Provide the (x, y) coordinate of the cell's center where the given text is located.  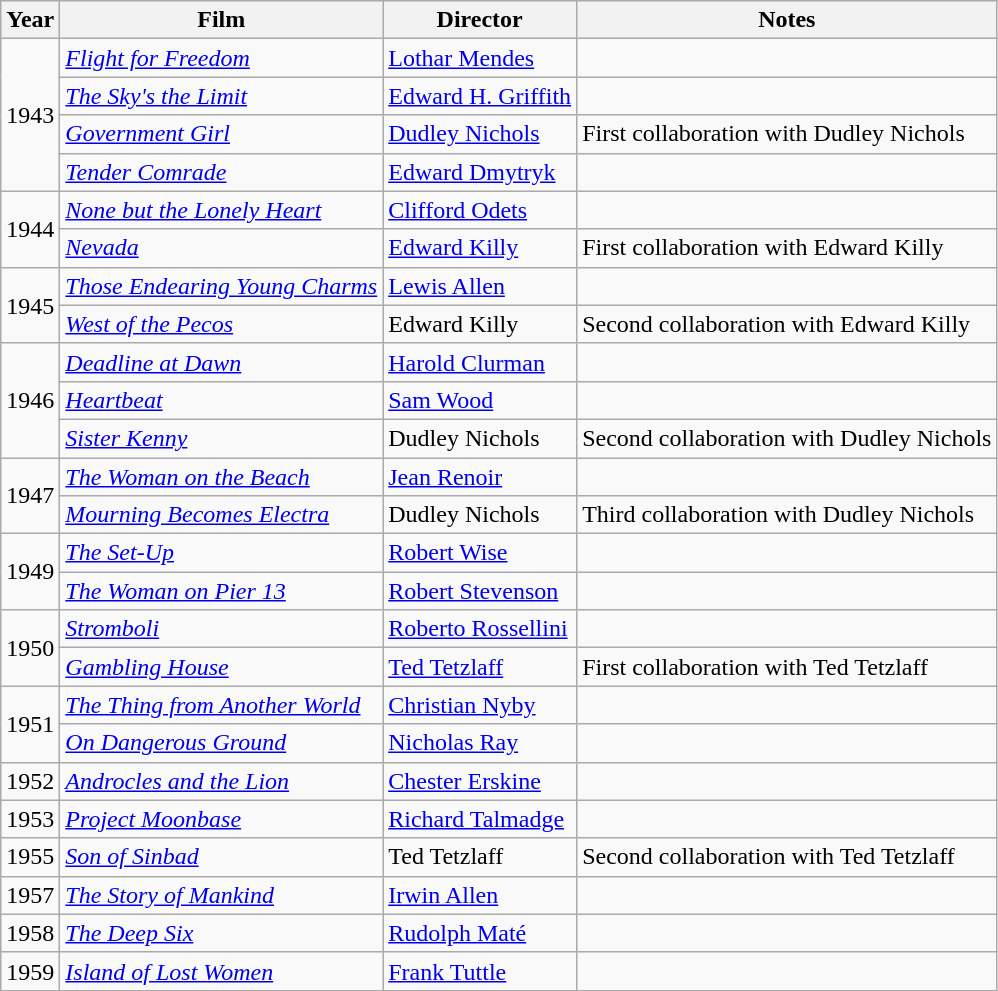
1957 (30, 895)
1950 (30, 648)
Rudolph Maté (480, 933)
The Deep Six (222, 933)
Deadline at Dawn (222, 362)
Irwin Allen (480, 895)
Frank Tuttle (480, 971)
1944 (30, 229)
Director (480, 20)
1955 (30, 857)
Robert Stevenson (480, 591)
Christian Nyby (480, 705)
The Woman on the Beach (222, 477)
1959 (30, 971)
Stromboli (222, 629)
Edward Dmytryk (480, 172)
Second collaboration with Edward Killy (787, 324)
Robert Wise (480, 553)
Second collaboration with Ted Tetzlaff (787, 857)
None but the Lonely Heart (222, 210)
Lewis Allen (480, 286)
Notes (787, 20)
1943 (30, 115)
1947 (30, 496)
West of the Pecos (222, 324)
Roberto Rossellini (480, 629)
Film (222, 20)
The Sky's the Limit (222, 96)
Project Moonbase (222, 819)
Edward H. Griffith (480, 96)
Jean Renoir (480, 477)
1951 (30, 724)
1953 (30, 819)
1949 (30, 572)
Nicholas Ray (480, 743)
Chester Erskine (480, 781)
Mourning Becomes Electra (222, 515)
On Dangerous Ground (222, 743)
Gambling House (222, 667)
Richard Talmadge (480, 819)
1952 (30, 781)
First collaboration with Ted Tetzlaff (787, 667)
Sister Kenny (222, 438)
1945 (30, 305)
Lothar Mendes (480, 58)
1958 (30, 933)
Year (30, 20)
The Woman on Pier 13 (222, 591)
The Story of Mankind (222, 895)
Androcles and the Lion (222, 781)
Nevada (222, 248)
Sam Wood (480, 400)
Harold Clurman (480, 362)
Government Girl (222, 134)
1946 (30, 400)
The Set-Up (222, 553)
First collaboration with Edward Killy (787, 248)
The Thing from Another World (222, 705)
Heartbeat (222, 400)
Third collaboration with Dudley Nichols (787, 515)
Tender Comrade (222, 172)
Flight for Freedom (222, 58)
Island of Lost Women (222, 971)
Son of Sinbad (222, 857)
Those Endearing Young Charms (222, 286)
First collaboration with Dudley Nichols (787, 134)
Clifford Odets (480, 210)
Second collaboration with Dudley Nichols (787, 438)
